Detect which cell encompasses the target text, then output its (X, Y) center coordinate. 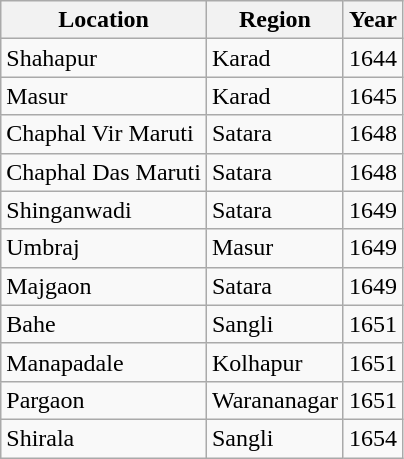
Chaphal Vir Maruti (104, 134)
Region (274, 20)
Year (372, 20)
Shinganwadi (104, 210)
Shirala (104, 438)
1645 (372, 96)
Pargaon (104, 400)
1644 (372, 58)
Umbraj (104, 248)
Kolhapur (274, 362)
Chaphal Das Maruti (104, 172)
Location (104, 20)
Bahe (104, 324)
Warananagar (274, 400)
Manapadale (104, 362)
Majgaon (104, 286)
1654 (372, 438)
Shahapur (104, 58)
